Provide the [X, Y] coordinate of the cell's center where the given text is located.  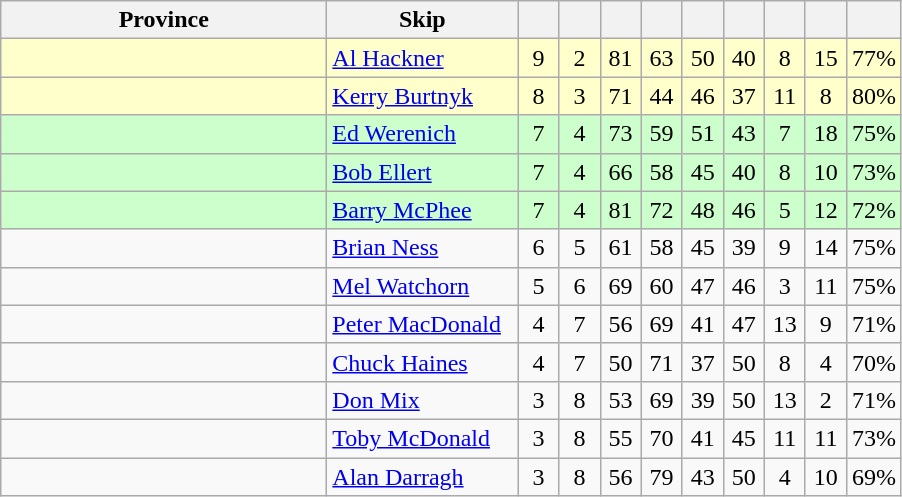
Skip [422, 20]
Peter MacDonald [422, 324]
Kerry Burtnyk [422, 96]
15 [826, 58]
73 [620, 134]
55 [620, 438]
Bob Ellert [422, 172]
79 [662, 477]
12 [826, 210]
14 [826, 248]
48 [702, 210]
Alan Darragh [422, 477]
Brian Ness [422, 248]
Province [164, 20]
63 [662, 58]
Toby McDonald [422, 438]
72 [662, 210]
Al Hackner [422, 58]
70 [662, 438]
80% [874, 96]
Chuck Haines [422, 362]
Ed Werenich [422, 134]
Mel Watchorn [422, 286]
66 [620, 172]
69% [874, 477]
59 [662, 134]
51 [702, 134]
53 [620, 400]
Don Mix [422, 400]
60 [662, 286]
72% [874, 210]
18 [826, 134]
61 [620, 248]
77% [874, 58]
70% [874, 362]
44 [662, 96]
Barry McPhee [422, 210]
